Locate the cell with the specified text and output its (X, Y) center coordinate. 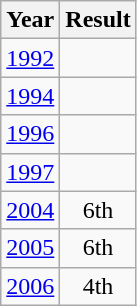
2006 (30, 286)
Result (98, 20)
2004 (30, 210)
1992 (30, 58)
1994 (30, 96)
2005 (30, 248)
1997 (30, 172)
Year (30, 20)
1996 (30, 134)
4th (98, 286)
